Locate the cell with the specified text and output its [x, y] center coordinate. 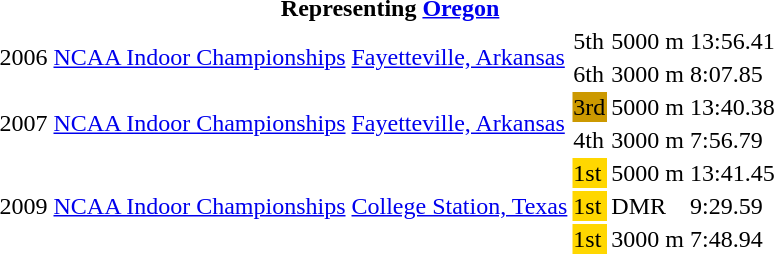
3rd [590, 107]
6th [590, 74]
4th [590, 140]
College Station, Texas [460, 206]
DMR [648, 206]
5th [590, 41]
